Output the (x, y) coordinate of the center of the cell containing the given text.  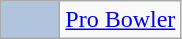
Pro Bowler (120, 20)
